Output the [x, y] coordinate of the center of the cell containing the given text.  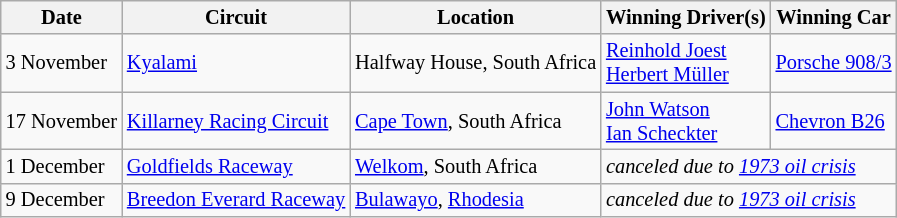
Cape Town, South Africa [476, 121]
John Watson Ian Scheckter [686, 121]
Winning Car [834, 17]
9 December [62, 200]
17 November [62, 121]
Reinhold Joest Herbert Müller [686, 63]
Circuit [236, 17]
Porsche 908/3 [834, 63]
Breedon Everard Raceway [236, 200]
Date [62, 17]
Bulawayo, Rhodesia [476, 200]
Kyalami [236, 63]
Winning Driver(s) [686, 17]
3 November [62, 63]
Killarney Racing Circuit [236, 121]
Location [476, 17]
1 December [62, 166]
Chevron B26 [834, 121]
Goldfields Raceway [236, 166]
Welkom, South Africa [476, 166]
Halfway House, South Africa [476, 63]
